Return [X, Y] of the center of cell containing provided text 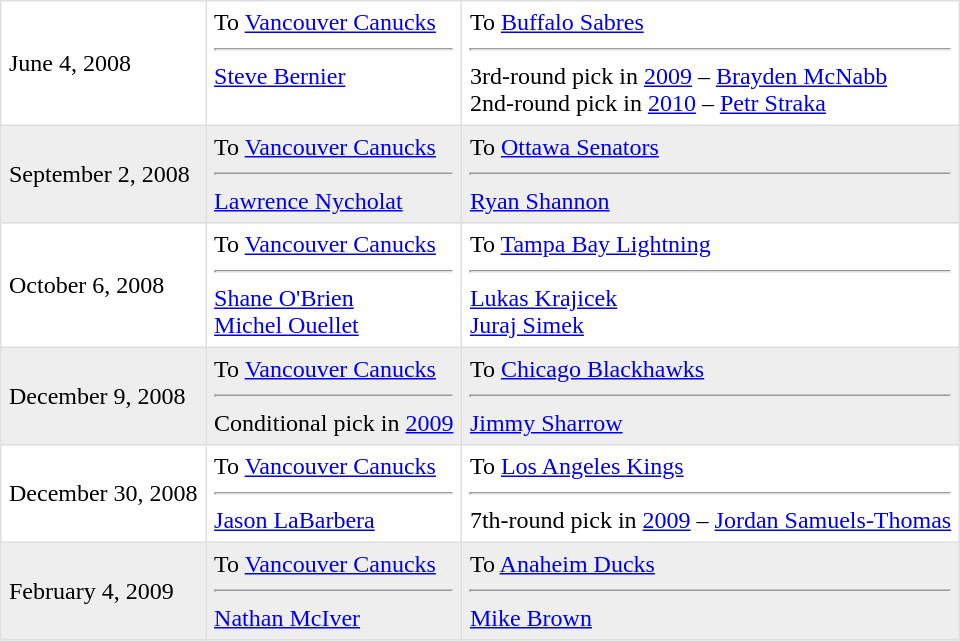
To Vancouver CanucksJason LaBarbera [334, 494]
To Los Angeles Kings7th-round pick in 2009 – Jordan Samuels-Thomas [711, 494]
To Anaheim DucksMike Brown [711, 591]
To Vancouver CanucksConditional pick in 2009 [334, 396]
To Chicago BlackhawksJimmy Sharrow [711, 396]
To Vancouver CanucksSteve Bernier [334, 63]
To Ottawa SenatorsRyan Shannon [711, 174]
June 4, 2008 [104, 63]
December 30, 2008 [104, 494]
To Vancouver CanucksShane O'BrienMichel Ouellet [334, 285]
To Vancouver CanucksNathan McIver [334, 591]
To Vancouver CanucksLawrence Nycholat [334, 174]
September 2, 2008 [104, 174]
October 6, 2008 [104, 285]
To Buffalo Sabres3rd-round pick in 2009 – Brayden McNabb2nd-round pick in 2010 – Petr Straka [711, 63]
December 9, 2008 [104, 396]
February 4, 2009 [104, 591]
To Tampa Bay LightningLukas KrajicekJuraj Simek [711, 285]
